For the text-containing cell, return its midpoint in [x, y] coordinate format. 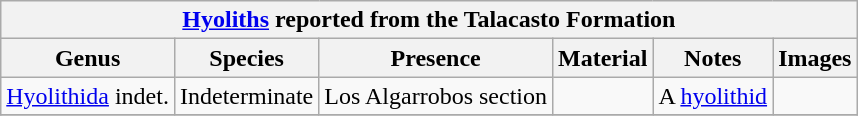
Images [815, 58]
Los Algarrobos section [436, 96]
A hyolithid [713, 96]
Material [602, 58]
Presence [436, 58]
Hyoliths reported from the Talacasto Formation [429, 20]
Indeterminate [246, 96]
Genus [88, 58]
Hyolithida indet. [88, 96]
Notes [713, 58]
Species [246, 58]
